Determine the (x, y) coordinate at the center of the cell enclosing the given text.  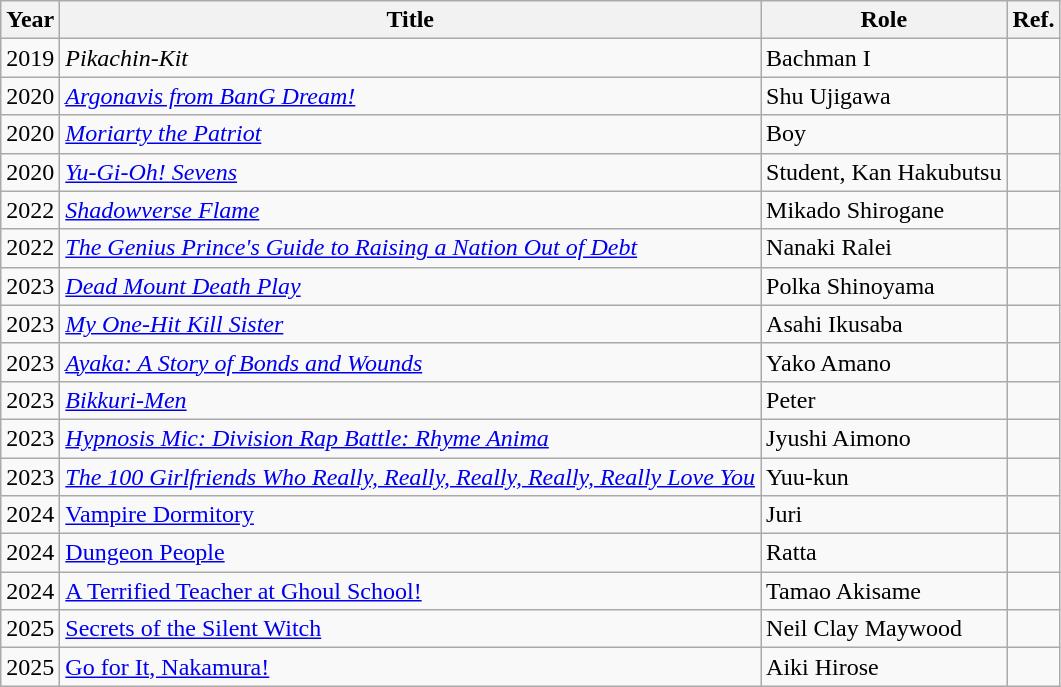
Title (410, 20)
Bikkuri-Men (410, 400)
Secrets of the Silent Witch (410, 629)
My One-Hit Kill Sister (410, 324)
Moriarty the Patriot (410, 134)
Bachman I (884, 58)
Dead Mount Death Play (410, 286)
Mikado Shirogane (884, 210)
Argonavis from BanG Dream! (410, 96)
Yako Amano (884, 362)
Hypnosis Mic: Division Rap Battle: Rhyme Anima (410, 438)
Jyushi Aimono (884, 438)
The 100 Girlfriends Who Really, Really, Really, Really, Really Love You (410, 477)
Peter (884, 400)
Yuu-kun (884, 477)
Pikachin-Kit (410, 58)
Role (884, 20)
Nanaki Ralei (884, 248)
Polka Shinoyama (884, 286)
Shadowverse Flame (410, 210)
Shu Ujigawa (884, 96)
Boy (884, 134)
Asahi Ikusaba (884, 324)
Tamao Akisame (884, 591)
Yu-Gi-Oh! Sevens (410, 172)
A Terrified Teacher at Ghoul School! (410, 591)
Go for It, Nakamura! (410, 667)
Ratta (884, 553)
The Genius Prince's Guide to Raising a Nation Out of Debt (410, 248)
Ref. (1034, 20)
Student, Kan Hakubutsu (884, 172)
Aiki Hirose (884, 667)
2019 (30, 58)
Year (30, 20)
Dungeon People (410, 553)
Ayaka: A Story of Bonds and Wounds (410, 362)
Vampire Dormitory (410, 515)
Juri (884, 515)
Neil Clay Maywood (884, 629)
